Scan for the cell matching the given text and deliver its [X, Y] coordinate at center. 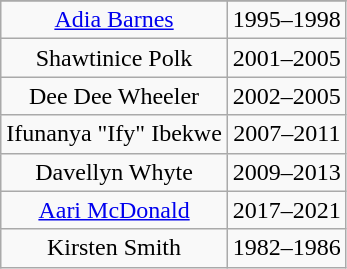
2002–2005 [286, 96]
Ifunanya "Ify" Ibekwe [114, 134]
1982–1986 [286, 248]
2007–2011 [286, 134]
Dee Dee Wheeler [114, 96]
Adia Barnes [114, 20]
1995–1998 [286, 20]
Kirsten Smith [114, 248]
2017–2021 [286, 210]
Davellyn Whyte [114, 172]
Shawtinice Polk [114, 58]
2001–2005 [286, 58]
2009–2013 [286, 172]
Aari McDonald [114, 210]
